From the cell containing the given text, extract its center point as [X, Y] coordinate. 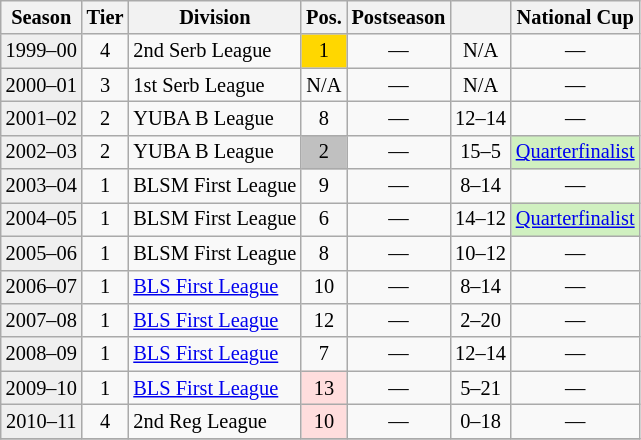
9 [324, 186]
2004–05 [42, 219]
12 [324, 320]
10–12 [480, 253]
Postseason [399, 17]
Division [214, 17]
2005–06 [42, 253]
National Cup [576, 17]
2010–11 [42, 421]
2008–09 [42, 354]
1999–00 [42, 51]
2001–02 [42, 118]
Tier [106, 17]
13 [324, 388]
14–12 [480, 219]
2006–07 [42, 287]
15–5 [480, 152]
Pos. [324, 17]
0–18 [480, 421]
Season [42, 17]
6 [324, 219]
2nd Reg League [214, 421]
1st Serb League [214, 85]
2000–01 [42, 85]
5–21 [480, 388]
2007–08 [42, 320]
7 [324, 354]
2009–10 [42, 388]
2002–03 [42, 152]
2nd Serb League [214, 51]
3 [106, 85]
2–20 [480, 320]
2003–04 [42, 186]
